Determine the (X, Y) coordinate at the center of the cell enclosing the given text.  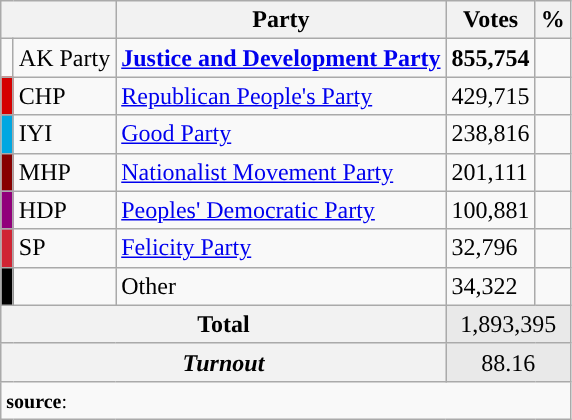
32,796 (490, 248)
1,893,395 (508, 324)
34,322 (490, 286)
238,816 (490, 134)
Peoples' Democratic Party (281, 210)
Other (281, 286)
Votes (490, 20)
201,111 (490, 172)
Justice and Development Party (281, 58)
Good Party (281, 134)
MHP (64, 172)
Felicity Party (281, 248)
Total (224, 324)
Republican People's Party (281, 96)
Turnout (224, 362)
Party (281, 20)
% (552, 20)
CHP (64, 96)
HDP (64, 210)
100,881 (490, 210)
88.16 (508, 362)
IYI (64, 134)
Nationalist Movement Party (281, 172)
source: (286, 400)
AK Party (64, 58)
SP (64, 248)
429,715 (490, 96)
855,754 (490, 58)
